Pinpoint the cell where the given text exists, returning its (x, y) midpoint coordinate. 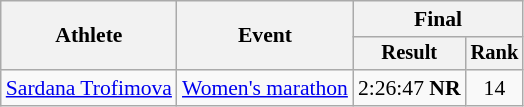
Final (438, 19)
Rank (495, 54)
Event (265, 36)
Athlete (89, 36)
Result (410, 54)
Sardana Trofimova (89, 88)
2:26:47 NR (410, 88)
Women's marathon (265, 88)
14 (495, 88)
